Scan for the cell matching the given text and deliver its [x, y] coordinate at center. 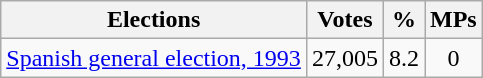
Votes [344, 20]
MPs [454, 20]
Elections [154, 20]
Spanish general election, 1993 [154, 58]
27,005 [344, 58]
0 [454, 58]
8.2 [404, 58]
% [404, 20]
